For the text-containing cell, return its midpoint in (x, y) coordinate format. 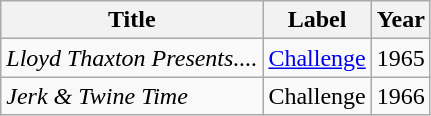
Title (132, 20)
Lloyd Thaxton Presents.... (132, 58)
Label (317, 20)
Year (400, 20)
1966 (400, 96)
Jerk & Twine Time (132, 96)
1965 (400, 58)
